Find where the given text appears and provide that cell's center as (X, Y) coordinate. 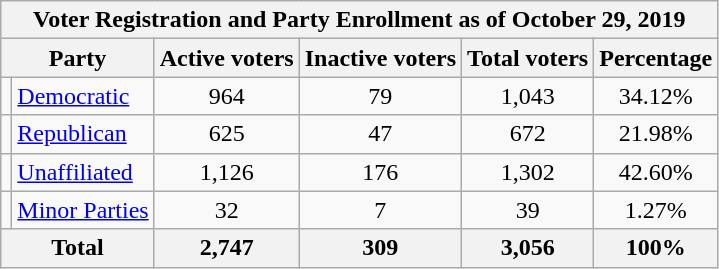
79 (380, 96)
39 (528, 210)
1.27% (656, 210)
21.98% (656, 134)
34.12% (656, 96)
1,302 (528, 172)
47 (380, 134)
7 (380, 210)
42.60% (656, 172)
625 (226, 134)
2,747 (226, 248)
672 (528, 134)
1,043 (528, 96)
3,056 (528, 248)
Republican (83, 134)
Total voters (528, 58)
32 (226, 210)
Unaffiliated (83, 172)
Active voters (226, 58)
100% (656, 248)
Voter Registration and Party Enrollment as of October 29, 2019 (360, 20)
964 (226, 96)
176 (380, 172)
Minor Parties (83, 210)
1,126 (226, 172)
Percentage (656, 58)
Democratic (83, 96)
309 (380, 248)
Total (78, 248)
Inactive voters (380, 58)
Party (78, 58)
